Return the (x, y) coordinate for the center point of the cell that contains the specified text.  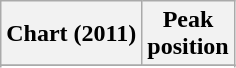
Peakposition (188, 34)
Chart (2011) (72, 34)
